Identify which cell holds the provided text, then report its (X, Y) central coordinate. 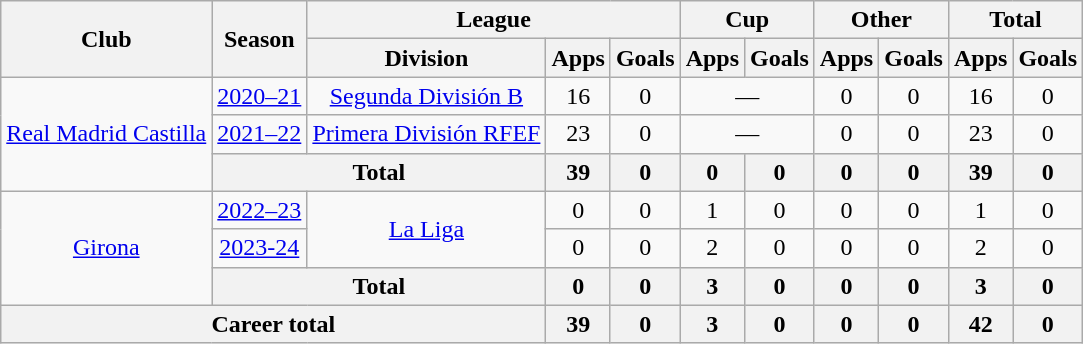
Other (881, 20)
Career total (274, 324)
League (494, 20)
Segunda División B (426, 96)
Primera División RFEF (426, 134)
42 (980, 324)
Real Madrid Castilla (106, 134)
2023-24 (260, 248)
2020–21 (260, 96)
La Liga (426, 229)
Season (260, 39)
2021–22 (260, 134)
Girona (106, 248)
2022–23 (260, 210)
Club (106, 39)
Cup (747, 20)
Division (426, 58)
